Detect which cell encompasses the target text, then output its [X, Y] center coordinate. 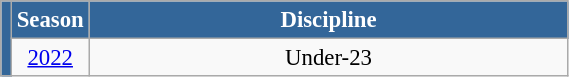
Discipline [328, 20]
Season [50, 20]
Under-23 [328, 58]
2022 [50, 58]
